For the text-containing cell, return its midpoint in (X, Y) coordinate format. 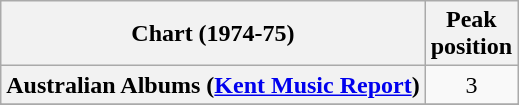
3 (471, 85)
Peakposition (471, 34)
Australian Albums (Kent Music Report) (213, 85)
Chart (1974-75) (213, 34)
